Capture the cell that displays the provided text and extract its [X, Y] central coordinate. 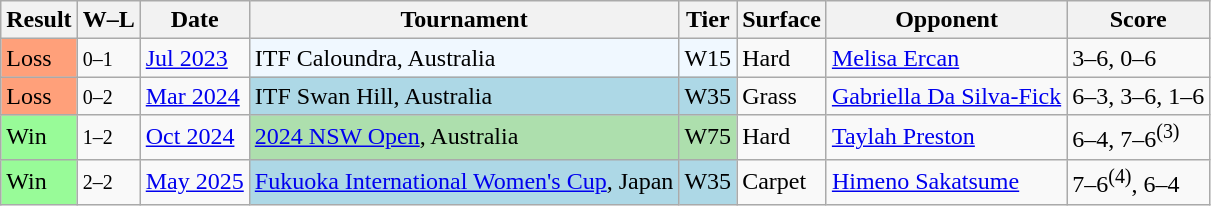
May 2025 [194, 182]
Score [1138, 20]
Tier [708, 20]
Gabriella Da Silva-Fick [946, 96]
0–2 [108, 96]
Carpet [782, 182]
6–4, 7–6(3) [1138, 138]
0–1 [108, 58]
Fukuoka International Women's Cup, Japan [464, 182]
W15 [708, 58]
2–2 [108, 182]
3–6, 0–6 [1138, 58]
6–3, 3–6, 1–6 [1138, 96]
Oct 2024 [194, 138]
1–2 [108, 138]
Grass [782, 96]
Tournament [464, 20]
Date [194, 20]
Surface [782, 20]
W–L [108, 20]
Melisa Ercan [946, 58]
Result [39, 20]
ITF Swan Hill, Australia [464, 96]
2024 NSW Open, Australia [464, 138]
Himeno Sakatsume [946, 182]
ITF Caloundra, Australia [464, 58]
Opponent [946, 20]
7–6(4), 6–4 [1138, 182]
Mar 2024 [194, 96]
Jul 2023 [194, 58]
Taylah Preston [946, 138]
W75 [708, 138]
